Capture the cell that displays the provided text and extract its (x, y) central coordinate. 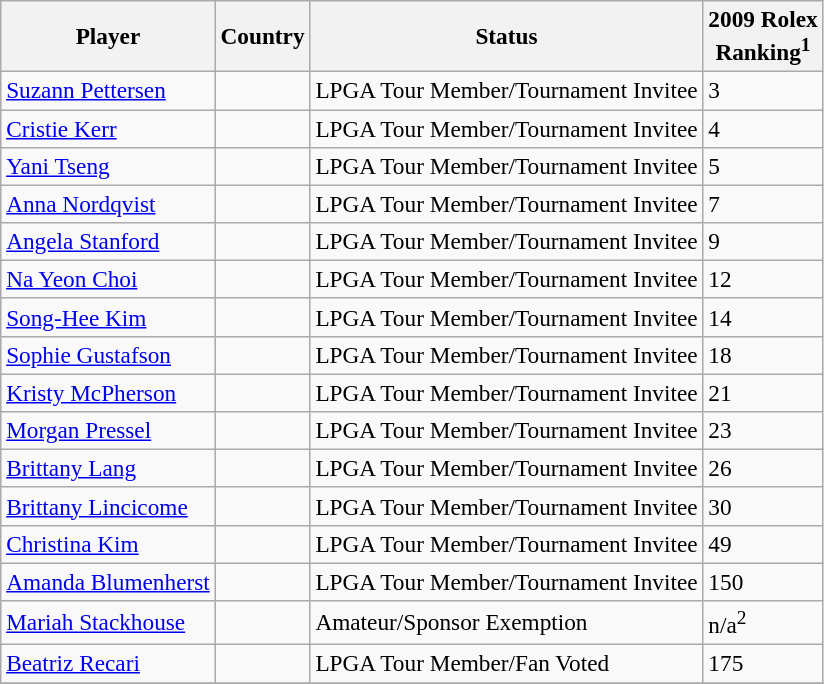
4 (763, 128)
7 (763, 204)
Sophie Gustafson (108, 355)
Amateur/Sponsor Exemption (506, 622)
Morgan Pressel (108, 430)
2009 RolexRanking1 (763, 36)
Player (108, 36)
150 (763, 581)
30 (763, 506)
Suzann Pettersen (108, 90)
LPGA Tour Member/Fan Voted (506, 663)
175 (763, 663)
21 (763, 393)
Status (506, 36)
Yani Tseng (108, 166)
Brittany Lincicome (108, 506)
9 (763, 241)
49 (763, 544)
Country (262, 36)
Cristie Kerr (108, 128)
Na Yeon Choi (108, 279)
n/a2 (763, 622)
Amanda Blumenherst (108, 581)
Song-Hee Kim (108, 317)
14 (763, 317)
Kristy McPherson (108, 393)
12 (763, 279)
18 (763, 355)
26 (763, 468)
Beatriz Recari (108, 663)
5 (763, 166)
Angela Stanford (108, 241)
23 (763, 430)
Brittany Lang (108, 468)
Christina Kim (108, 544)
3 (763, 90)
Anna Nordqvist (108, 204)
Mariah Stackhouse (108, 622)
